Extract the (x, y) coordinate from the center of the cell holding the provided text.  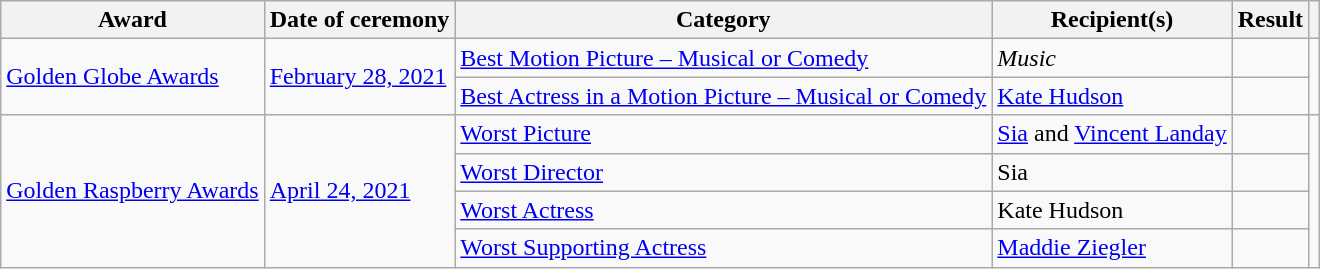
April 24, 2021 (360, 191)
Music (1112, 58)
Result (1270, 20)
Date of ceremony (360, 20)
Maddie Ziegler (1112, 248)
Worst Picture (724, 134)
Worst Director (724, 172)
Worst Supporting Actress (724, 248)
Worst Actress (724, 210)
Golden Globe Awards (132, 77)
Golden Raspberry Awards (132, 191)
February 28, 2021 (360, 77)
Award (132, 20)
Best Motion Picture – Musical or Comedy (724, 58)
Recipient(s) (1112, 20)
Category (724, 20)
Best Actress in a Motion Picture – Musical or Comedy (724, 96)
Sia (1112, 172)
Sia and Vincent Landay (1112, 134)
